Search for the cell housing the specified text and yield its [X, Y] center coordinate. 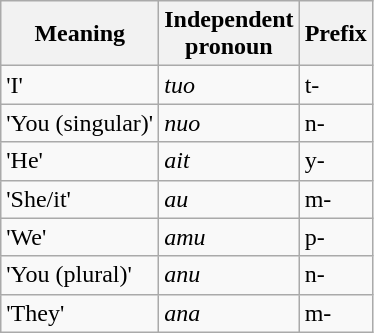
'They' [80, 313]
'You (singular)' [80, 123]
amu [229, 237]
y- [336, 161]
Independentpronoun [229, 34]
'I' [80, 85]
p- [336, 237]
au [229, 199]
Prefix [336, 34]
t- [336, 85]
'She/it' [80, 199]
'We' [80, 237]
nuo [229, 123]
tuo [229, 85]
'He' [80, 161]
anu [229, 275]
ana [229, 313]
ait [229, 161]
Meaning [80, 34]
'You (plural)' [80, 275]
